Find where the given text appears and provide that cell's center as [x, y] coordinate. 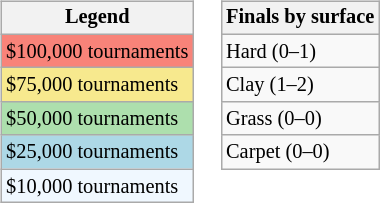
Finals by surface [300, 18]
$10,000 tournaments [97, 186]
Clay (1–2) [300, 85]
Hard (0–1) [300, 51]
$75,000 tournaments [97, 85]
Grass (0–0) [300, 119]
Legend [97, 18]
Carpet (0–0) [300, 152]
$100,000 tournaments [97, 51]
$50,000 tournaments [97, 119]
$25,000 tournaments [97, 152]
